Output the (X, Y) coordinate of the center of the cell containing the given text.  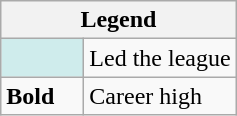
Legend (118, 20)
Led the league (160, 58)
Bold (42, 96)
Career high (160, 96)
